Search for the cell housing the specified text and yield its [x, y] center coordinate. 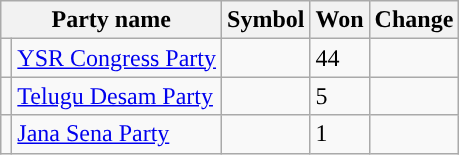
1 [340, 134]
Change [414, 20]
44 [340, 58]
Jana Sena Party [117, 134]
Party name [112, 20]
Symbol [266, 20]
Won [340, 20]
YSR Congress Party [117, 58]
Telugu Desam Party [117, 96]
5 [340, 96]
